Return (X, Y) of the center of cell containing provided text 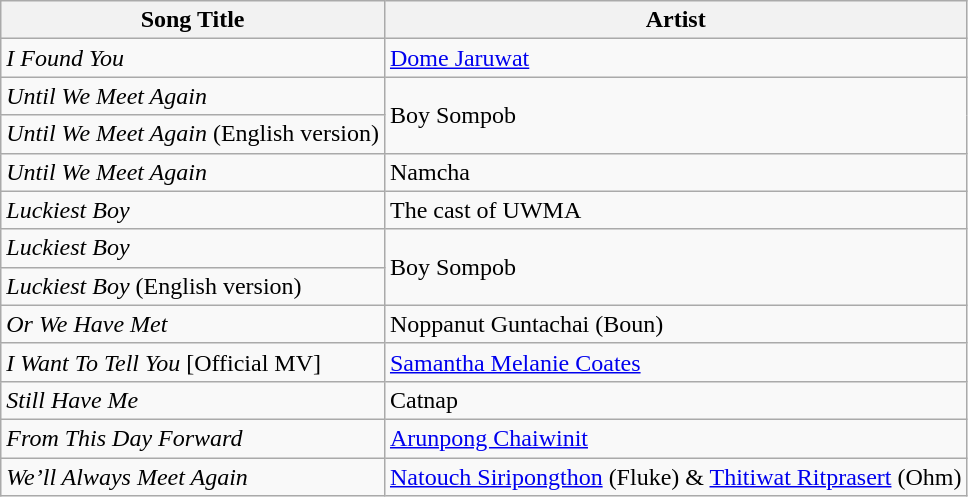
I Want To Tell You [Official MV] (193, 362)
Or We Have Met (193, 324)
Song Title (193, 20)
The cast of UWMA (676, 210)
I Found You (193, 58)
Luckiest Boy (English version) (193, 286)
Until We Meet Again (English version) (193, 134)
We’ll Always Meet Again (193, 477)
Artist (676, 20)
Noppanut Guntachai (Boun) (676, 324)
Catnap (676, 400)
Dome Jaruwat (676, 58)
Samantha Melanie Coates (676, 362)
From This Day Forward (193, 438)
Still Have Me (193, 400)
Namcha (676, 172)
Arunpong Chaiwinit (676, 438)
Natouch Siripongthon (Fluke) & Thitiwat Ritprasert (Ohm) (676, 477)
